Detect which cell encompasses the target text, then output its [x, y] center coordinate. 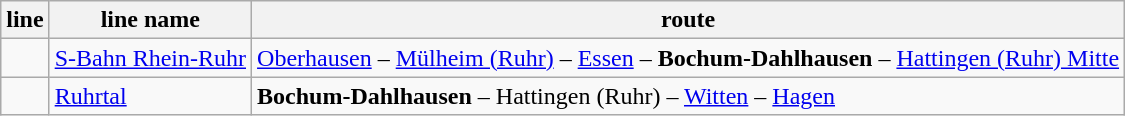
Ruhrtal [150, 96]
route [688, 20]
Oberhausen – Mülheim (Ruhr) – Essen – Bochum-Dahlhausen – Hattingen (Ruhr) Mitte [688, 58]
line name [150, 20]
line [25, 20]
S-Bahn Rhein-Ruhr [150, 58]
Bochum-Dahlhausen – Hattingen (Ruhr) – Witten – Hagen [688, 96]
